Return the [x, y] coordinate for the center point of the cell that contains the specified text.  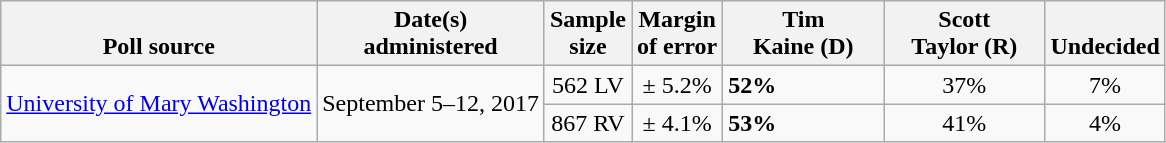
± 4.1% [678, 123]
ScottTaylor (R) [964, 34]
University of Mary Washington [159, 104]
41% [964, 123]
Date(s)administered [431, 34]
± 5.2% [678, 85]
562 LV [588, 85]
53% [804, 123]
37% [964, 85]
52% [804, 85]
Poll source [159, 34]
September 5–12, 2017 [431, 104]
Undecided [1105, 34]
867 RV [588, 123]
Marginof error [678, 34]
7% [1105, 85]
TimKaine (D) [804, 34]
4% [1105, 123]
Samplesize [588, 34]
